Find where the given text appears and provide that cell's center as (X, Y) coordinate. 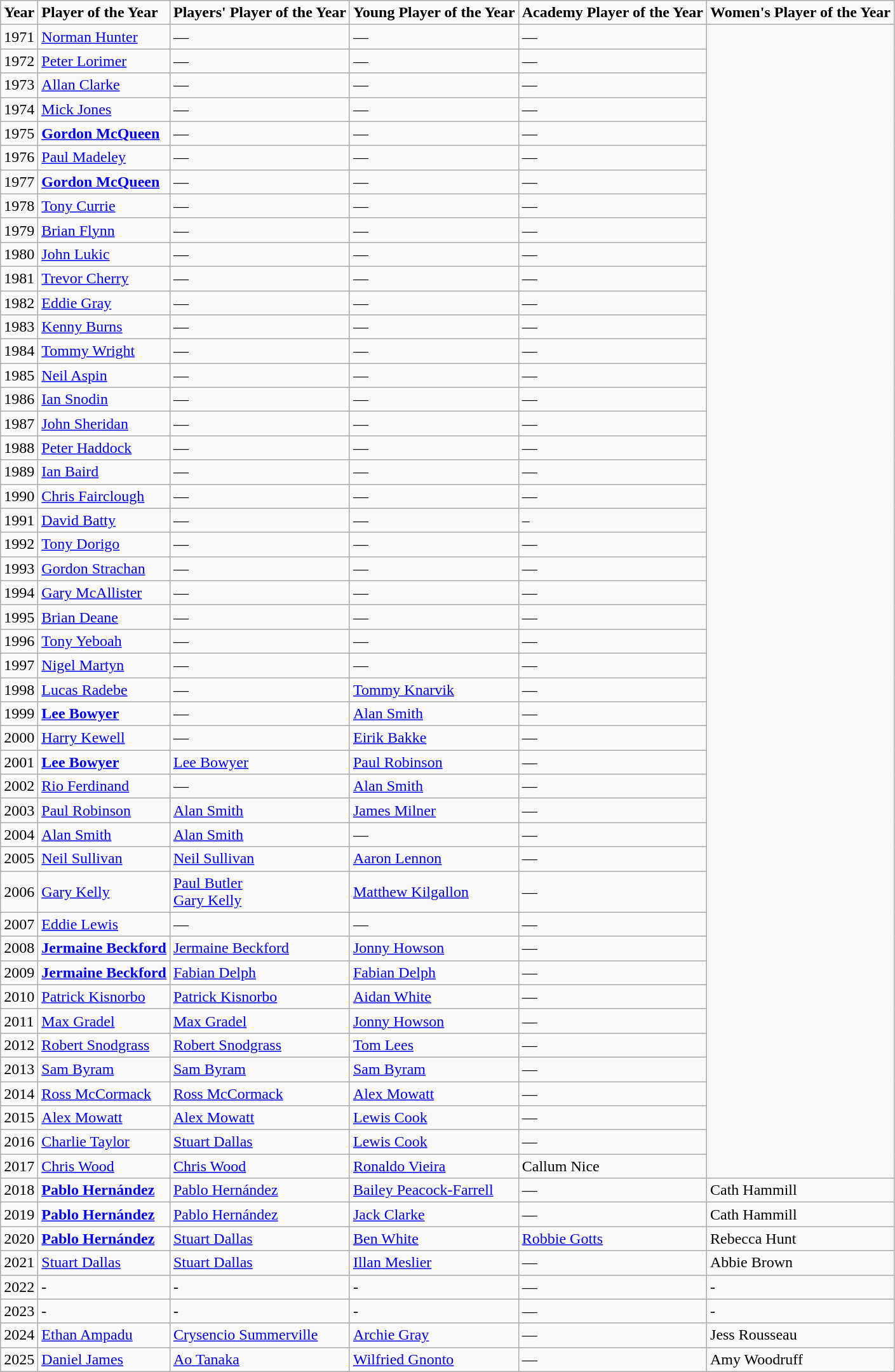
1976 (19, 158)
Bailey Peacock-Farrell (434, 1190)
Ethan Ampadu (104, 1335)
1994 (19, 593)
Young Player of the Year (434, 13)
Matthew Kilgallon (434, 892)
Players' Player of the Year (259, 13)
Paul Madeley (104, 158)
Tony Yeboah (104, 641)
Ronaldo Vieira (434, 1166)
1975 (19, 133)
Charlie Taylor (104, 1142)
Chris Fairclough (104, 496)
2020 (19, 1239)
Eddie Gray (104, 303)
Ian Snodin (104, 400)
Rio Ferdinand (104, 786)
Tommy Wright (104, 351)
Ao Tanaka (259, 1359)
1982 (19, 303)
2016 (19, 1142)
Nigel Martyn (104, 665)
2019 (19, 1214)
James Milner (434, 810)
Ben White (434, 1239)
1998 (19, 689)
Peter Haddock (104, 448)
Player of the Year (104, 13)
1971 (19, 37)
Trevor Cherry (104, 278)
2014 (19, 1093)
Daniel James (104, 1359)
Paul ButlerGary Kelly (259, 892)
1990 (19, 496)
1988 (19, 448)
John Lukic (104, 254)
Peter Lorimer (104, 61)
2003 (19, 810)
Mick Jones (104, 109)
Brian Flynn (104, 230)
1978 (19, 206)
– (612, 520)
Neil Aspin (104, 375)
2011 (19, 1021)
Aaron Lennon (434, 859)
Academy Player of the Year (612, 13)
Archie Gray (434, 1335)
1985 (19, 375)
1983 (19, 327)
Abbie Brown (800, 1263)
Tony Dorigo (104, 544)
2010 (19, 997)
Rebecca Hunt (800, 1239)
1984 (19, 351)
Eddie Lewis (104, 924)
1992 (19, 544)
Year (19, 13)
Norman Hunter (104, 37)
2005 (19, 859)
2009 (19, 972)
Lucas Radebe (104, 689)
2015 (19, 1118)
1981 (19, 278)
Gary Kelly (104, 892)
Illan Meslier (434, 1263)
1991 (19, 520)
2001 (19, 762)
1993 (19, 568)
Callum Nice (612, 1166)
Crysencio Summerville (259, 1335)
2000 (19, 738)
1973 (19, 85)
Tony Currie (104, 206)
Robbie Gotts (612, 1239)
1980 (19, 254)
2025 (19, 1359)
Jack Clarke (434, 1214)
2017 (19, 1166)
Amy Woodruff (800, 1359)
Kenny Burns (104, 327)
Ian Baird (104, 472)
1999 (19, 714)
2018 (19, 1190)
2008 (19, 948)
1974 (19, 109)
Allan Clarke (104, 85)
Wilfried Gnonto (434, 1359)
Women's Player of the Year (800, 13)
1977 (19, 182)
Brian Deane (104, 617)
2021 (19, 1263)
Jess Rousseau (800, 1335)
John Sheridan (104, 424)
2023 (19, 1311)
2002 (19, 786)
2007 (19, 924)
Aidan White (434, 997)
1996 (19, 641)
1995 (19, 617)
Harry Kewell (104, 738)
1987 (19, 424)
Tom Lees (434, 1045)
2022 (19, 1287)
1979 (19, 230)
1989 (19, 472)
David Batty (104, 520)
Eirik Bakke (434, 738)
1997 (19, 665)
Gary McAllister (104, 593)
2004 (19, 835)
2013 (19, 1069)
2006 (19, 892)
Gordon Strachan (104, 568)
2012 (19, 1045)
2024 (19, 1335)
1986 (19, 400)
1972 (19, 61)
Tommy Knarvik (434, 689)
